Locate the cell with the specified text and output its (x, y) center coordinate. 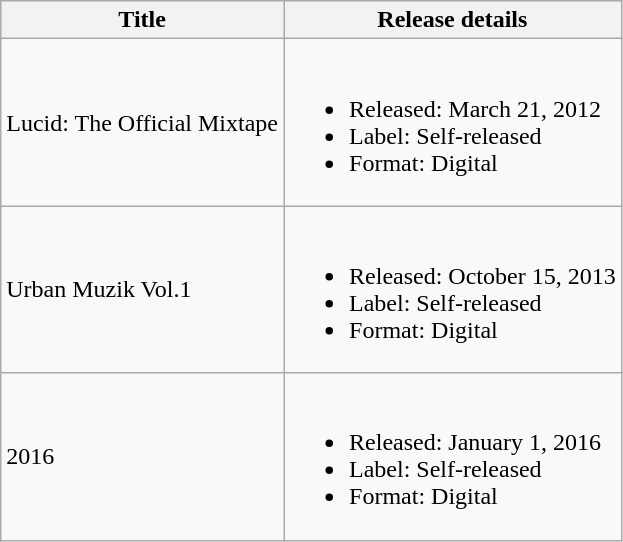
Released: January 1, 2016Label: Self-releasedFormat: Digital (453, 456)
Released: March 21, 2012Label: Self-releasedFormat: Digital (453, 122)
Released: October 15, 2013Label: Self-releasedFormat: Digital (453, 290)
Release details (453, 20)
Lucid: The Official Mixtape (142, 122)
Title (142, 20)
2016 (142, 456)
Urban Muzik Vol.1 (142, 290)
